Scan for the cell matching the given text and deliver its (x, y) coordinate at center. 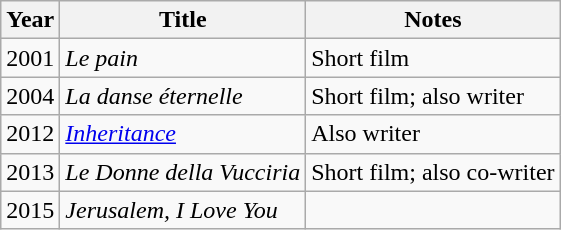
Short film; also co-writer (433, 172)
Le Donne della Vucciria (183, 172)
Title (183, 20)
2004 (30, 96)
2012 (30, 134)
2013 (30, 172)
La danse éternelle (183, 96)
2001 (30, 58)
Notes (433, 20)
Jerusalem, I Love You (183, 210)
Inheritance (183, 134)
Short film; also writer (433, 96)
Le pain (183, 58)
Also writer (433, 134)
2015 (30, 210)
Year (30, 20)
Short film (433, 58)
